Provide the (X, Y) coordinate of the cell's center where the given text is located.  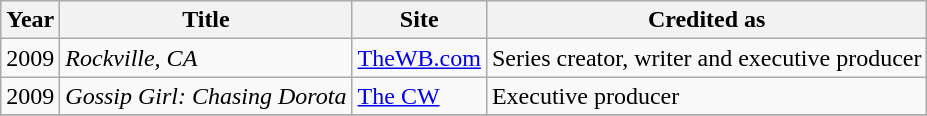
The CW (419, 96)
TheWB.com (419, 58)
Site (419, 20)
Credited as (706, 20)
Title (206, 20)
Executive producer (706, 96)
Gossip Girl: Chasing Dorota (206, 96)
Rockville, CA (206, 58)
Year (30, 20)
Series creator, writer and executive producer (706, 58)
